For the text-containing cell, return its midpoint in (x, y) coordinate format. 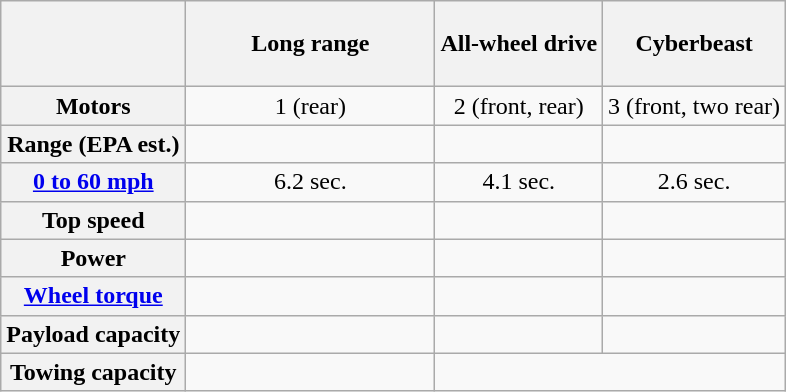
Towing capacity (94, 372)
All-wheel drive (519, 44)
Motors (94, 106)
1 (rear) (310, 106)
2.6 sec. (694, 182)
4.1 sec. (519, 182)
Wheel torque (94, 296)
Cyberbeast (694, 44)
6.2 sec. (310, 182)
2 (front, rear) (519, 106)
Long range (310, 44)
Top speed (94, 220)
Range (EPA est.) (94, 144)
0 to 60 mph (94, 182)
3 (front, two rear) (694, 106)
Power (94, 258)
Payload capacity (94, 334)
